Identify which cell holds the provided text, then report its (x, y) central coordinate. 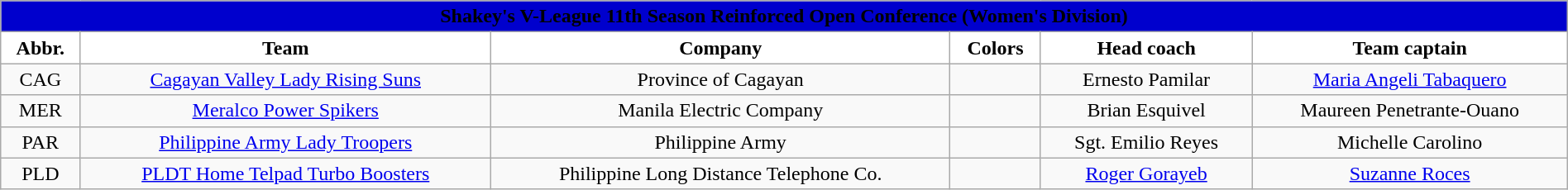
Ernesto Pamilar (1146, 79)
Head coach (1146, 48)
Sgt. Emilio Reyes (1146, 142)
Philippine Army Lady Troopers (286, 142)
Province of Cagayan (721, 79)
Shakey's V-League 11th Season Reinforced Open Conference (Women's Division) (784, 17)
Philippine Long Distance Telephone Co. (721, 173)
Philippine Army (721, 142)
Roger Gorayeb (1146, 173)
Maria Angeli Tabaquero (1409, 79)
Brian Esquivel (1146, 111)
CAG (41, 79)
Maureen Penetrante-Ouano (1409, 111)
Manila Electric Company (721, 111)
Team captain (1409, 48)
Colors (996, 48)
Cagayan Valley Lady Rising Suns (286, 79)
Meralco Power Spikers (286, 111)
Company (721, 48)
Suzanne Roces (1409, 173)
Abbr. (41, 48)
PAR (41, 142)
PLD (41, 173)
PLDT Home Telpad Turbo Boosters (286, 173)
MER (41, 111)
Michelle Carolino (1409, 142)
Team (286, 48)
